Locate the cell with the specified text and output its [X, Y] center coordinate. 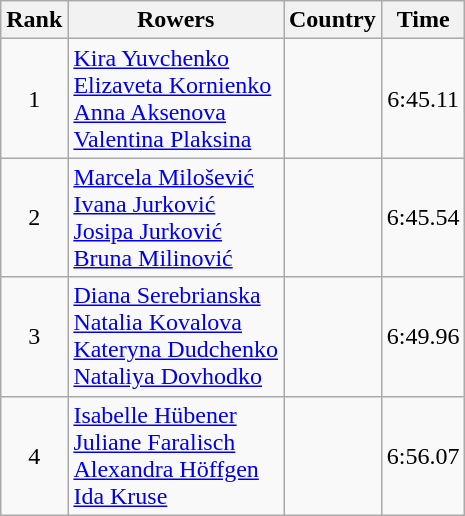
6:56.07 [423, 456]
6:49.96 [423, 336]
6:45.11 [423, 98]
3 [34, 336]
Rank [34, 20]
4 [34, 456]
Kira YuvchenkoElizaveta KornienkoAnna AksenovaValentina Plaksina [176, 98]
1 [34, 98]
Rowers [176, 20]
Country [333, 20]
6:45.54 [423, 218]
Time [423, 20]
Diana SerebrianskaNatalia KovalovaKateryna DudchenkoNataliya Dovhodko [176, 336]
Marcela MiloševićIvana JurkovićJosipa JurkovićBruna Milinović [176, 218]
2 [34, 218]
Isabelle HübenerJuliane FaralischAlexandra HöffgenIda Kruse [176, 456]
